Scan for the cell matching the given text and deliver its (x, y) coordinate at center. 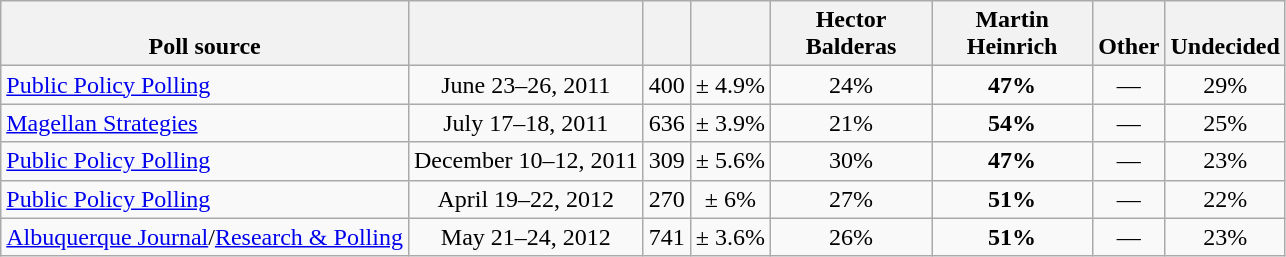
24% (850, 85)
± 4.9% (730, 85)
54% (1012, 123)
Other (1129, 34)
± 3.9% (730, 123)
April 19–22, 2012 (526, 199)
Poll source (205, 34)
270 (666, 199)
400 (666, 85)
30% (850, 161)
29% (1225, 85)
± 3.6% (730, 237)
741 (666, 237)
July 17–18, 2011 (526, 123)
27% (850, 199)
± 6% (730, 199)
Albuquerque Journal/Research & Polling (205, 237)
± 5.6% (730, 161)
MartinHeinrich (1012, 34)
21% (850, 123)
309 (666, 161)
Undecided (1225, 34)
June 23–26, 2011 (526, 85)
HectorBalderas (850, 34)
May 21–24, 2012 (526, 237)
Magellan Strategies (205, 123)
22% (1225, 199)
26% (850, 237)
25% (1225, 123)
December 10–12, 2011 (526, 161)
636 (666, 123)
